Extract the [X, Y] coordinate from the center of the cell holding the provided text.  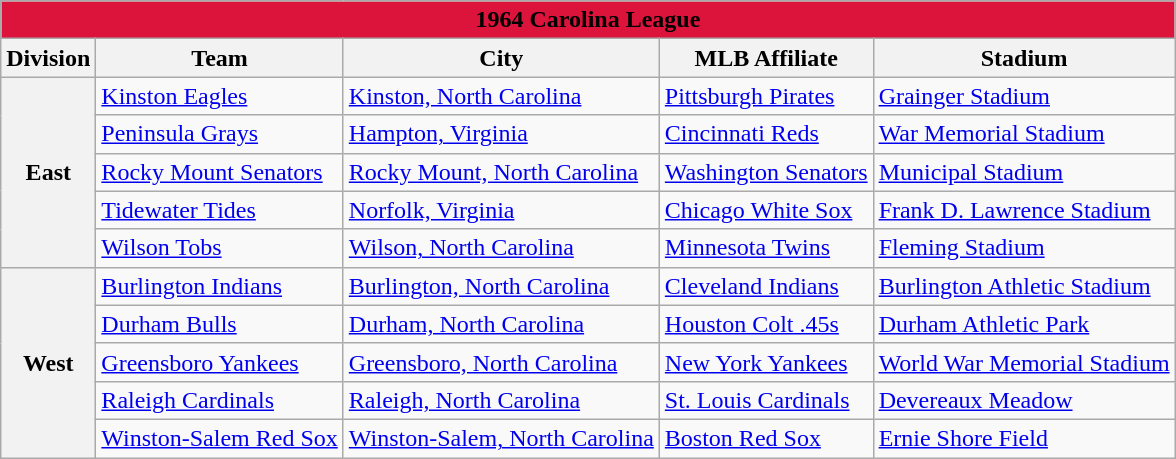
Greensboro, North Carolina [501, 362]
Peninsula Grays [220, 134]
Team [220, 58]
Durham, North Carolina [501, 324]
Greensboro Yankees [220, 362]
Kinston, North Carolina [501, 96]
Raleigh, North Carolina [501, 400]
Rocky Mount, North Carolina [501, 172]
Tidewater Tides [220, 210]
St. Louis Cardinals [766, 400]
Burlington, North Carolina [501, 286]
World War Memorial Stadium [1024, 362]
Boston Red Sox [766, 438]
War Memorial Stadium [1024, 134]
Washington Senators [766, 172]
Cleveland Indians [766, 286]
Raleigh Cardinals [220, 400]
New York Yankees [766, 362]
Chicago White Sox [766, 210]
Burlington Athletic Stadium [1024, 286]
Wilson, North Carolina [501, 248]
Wilson Tobs [220, 248]
Devereaux Meadow [1024, 400]
Winston-Salem, North Carolina [501, 438]
Durham Bulls [220, 324]
Norfolk, Virginia [501, 210]
Fleming Stadium [1024, 248]
West [48, 362]
East [48, 172]
Cincinnati Reds [766, 134]
Kinston Eagles [220, 96]
Ernie Shore Field [1024, 438]
Hampton, Virginia [501, 134]
Rocky Mount Senators [220, 172]
Burlington Indians [220, 286]
Minnesota Twins [766, 248]
Houston Colt .45s [766, 324]
MLB Affiliate [766, 58]
Durham Athletic Park [1024, 324]
1964 Carolina League [588, 20]
Stadium [1024, 58]
Grainger Stadium [1024, 96]
Municipal Stadium [1024, 172]
Division [48, 58]
Winston-Salem Red Sox [220, 438]
City [501, 58]
Pittsburgh Pirates [766, 96]
Frank D. Lawrence Stadium [1024, 210]
